Scan for the cell matching the given text and deliver its (x, y) coordinate at center. 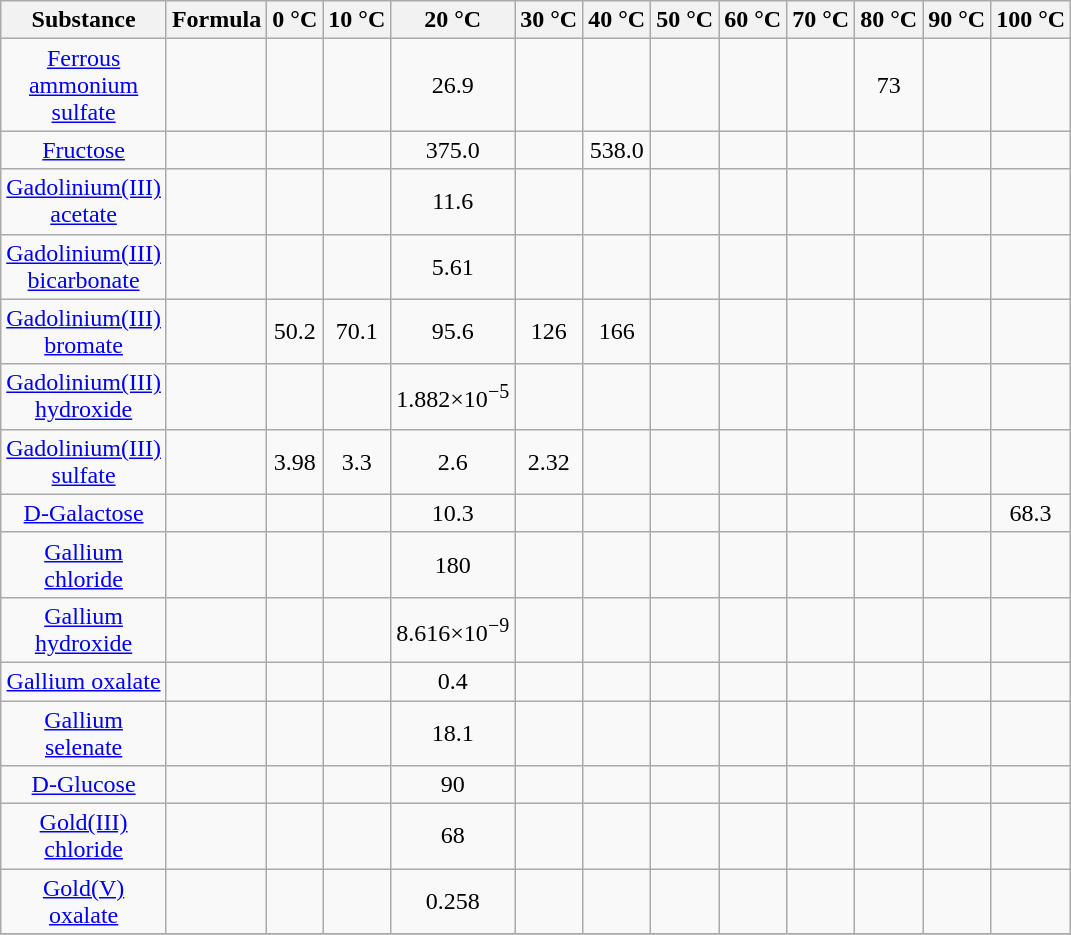
Gadolinium(III) hydroxide (84, 396)
50 °C (685, 20)
80 °C (889, 20)
90 °C (957, 20)
40 °C (617, 20)
Gallium hydroxide (84, 630)
Gold(V) oxalate (84, 902)
11.6 (453, 202)
10.3 (453, 513)
20 °C (453, 20)
95.6 (453, 332)
3.98 (295, 462)
68 (453, 836)
Gadolinium(III) bicarbonate (84, 266)
Formula (216, 20)
68.3 (1031, 513)
8.616×10−9 (453, 630)
D-Glucose (84, 785)
2.32 (549, 462)
0 °C (295, 20)
Gallium oxalate (84, 681)
100 °C (1031, 20)
Gadolinium(III) sulfate (84, 462)
10 °C (357, 20)
60 °C (753, 20)
0.258 (453, 902)
70.1 (357, 332)
126 (549, 332)
Gadolinium(III) bromate (84, 332)
Ferrous ammonium sulfate (84, 85)
26.9 (453, 85)
5.61 (453, 266)
18.1 (453, 732)
Gold(III) chloride (84, 836)
538.0 (617, 150)
2.6 (453, 462)
30 °C (549, 20)
73 (889, 85)
Fructose (84, 150)
Gallium chloride (84, 564)
3.3 (357, 462)
50.2 (295, 332)
Gallium selenate (84, 732)
D-Galactose (84, 513)
Gadolinium(III) acetate (84, 202)
0.4 (453, 681)
180 (453, 564)
70 °C (821, 20)
90 (453, 785)
166 (617, 332)
Substance (84, 20)
1.882×10−5 (453, 396)
375.0 (453, 150)
